Return the (x, y) coordinate for the center point of the cell that contains the specified text.  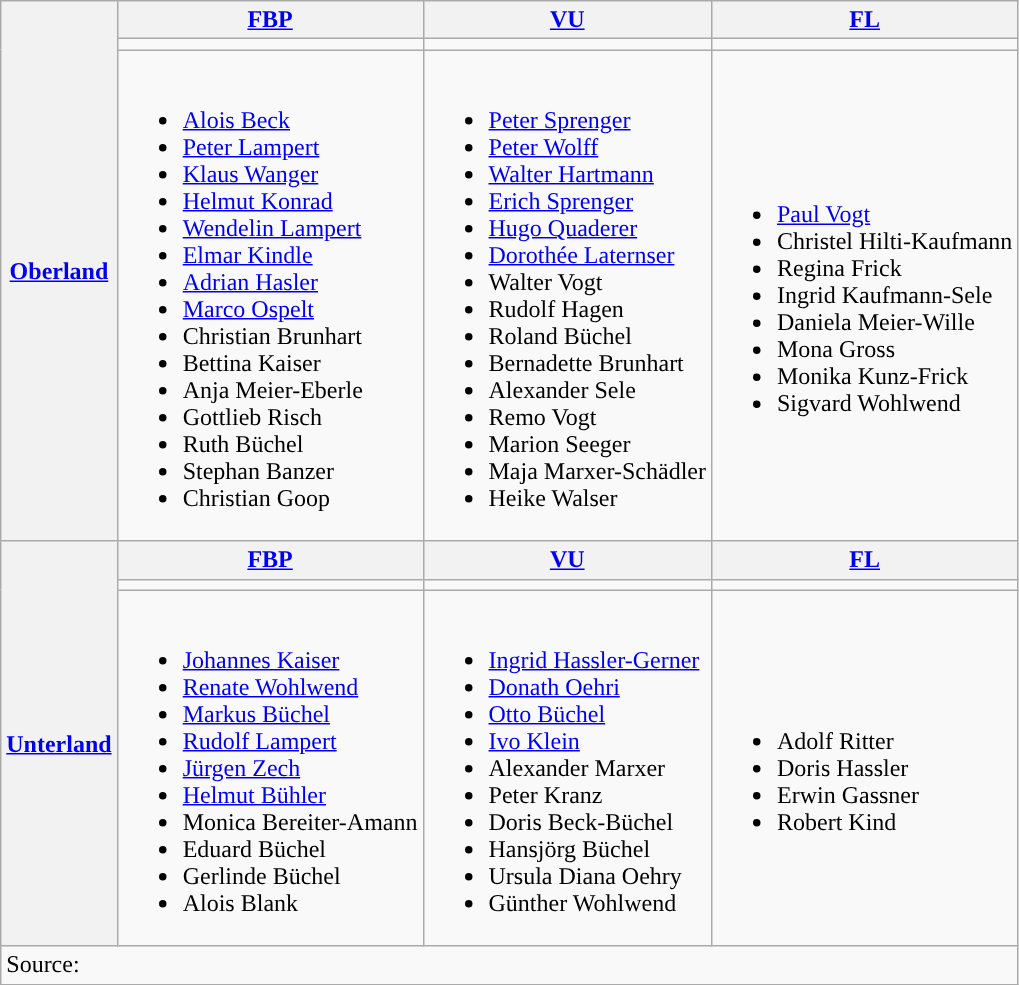
Source: (510, 965)
Oberland (59, 271)
Johannes KaiserRenate WohlwendMarkus BüchelRudolf LampertJürgen ZechHelmut BühlerMonica Bereiter-AmannEduard BüchelGerlinde BüchelAlois Blank (270, 768)
Paul VogtChristel Hilti-KaufmannRegina FrickIngrid Kaufmann-SeleDaniela Meier-WilleMona GrossMonika Kunz-FrickSigvard Wohlwend (864, 296)
Ingrid Hassler-GernerDonath OehriOtto BüchelIvo KleinAlexander MarxerPeter KranzDoris Beck-BüchelHansjörg BüchelUrsula Diana OehryGünther Wohlwend (567, 768)
Adolf RitterDoris HasslerErwin GassnerRobert Kind (864, 768)
Unterland (59, 744)
